Provide the (x, y) coordinate of the cell's center where the given text is located.  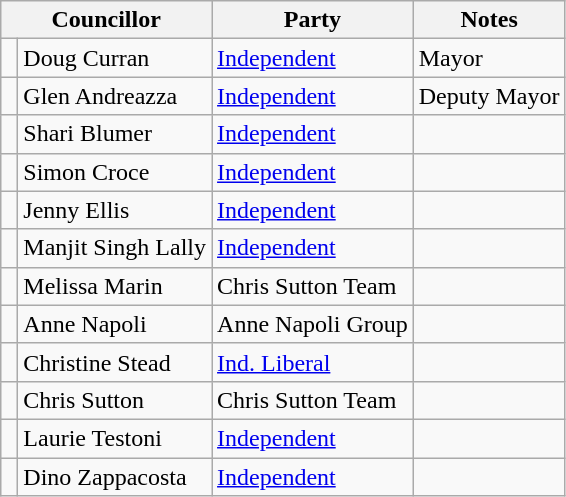
Councillor (106, 20)
Shari Blumer (115, 134)
Deputy Mayor (489, 96)
Jenny Ellis (115, 210)
Glen Andreazza (115, 96)
Laurie Testoni (115, 438)
Anne Napoli Group (313, 324)
Chris Sutton (115, 400)
Notes (489, 20)
Manjit Singh Lally (115, 248)
Party (313, 20)
Doug Curran (115, 58)
Melissa Marin (115, 286)
Mayor (489, 58)
Christine Stead (115, 362)
Ind. Liberal (313, 362)
Simon Croce (115, 172)
Dino Zappacosta (115, 477)
Anne Napoli (115, 324)
